Pinpoint the cell where the given text exists, returning its (X, Y) midpoint coordinate. 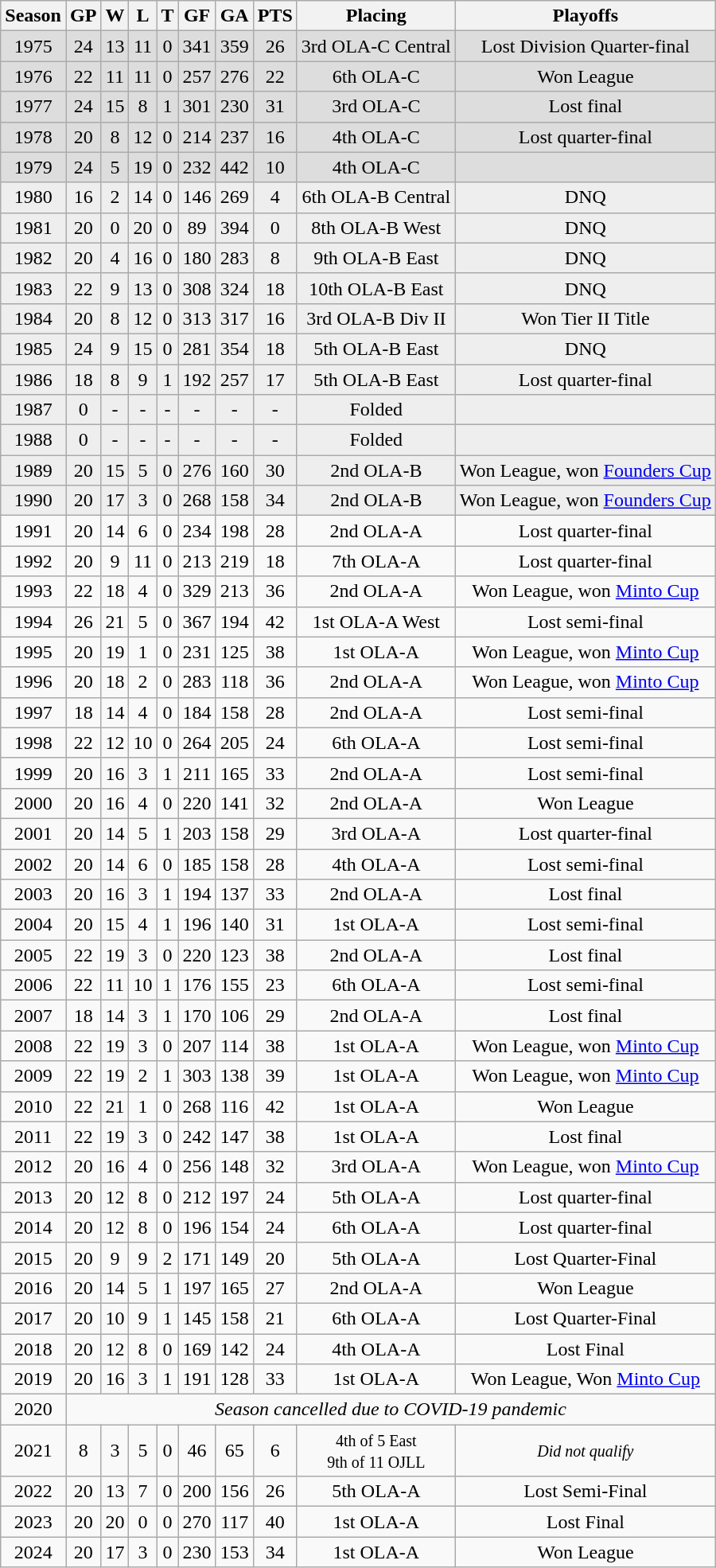
Lost Division Quarter-final (586, 46)
117 (234, 1522)
147 (234, 1137)
146 (197, 197)
Season cancelled due to COVID-19 pandemic (390, 1410)
2019 (33, 1379)
137 (234, 895)
30 (275, 470)
1980 (33, 197)
6th OLA-B Central (376, 197)
1983 (33, 288)
4th of 5 East9th of 11 OJLL (376, 1450)
Did not qualify (586, 1450)
1986 (33, 380)
308 (197, 288)
1993 (33, 591)
191 (197, 1379)
232 (197, 167)
125 (234, 652)
10th OLA-B East (376, 288)
39 (275, 1076)
1975 (33, 46)
27 (275, 1288)
2013 (33, 1197)
1977 (33, 107)
234 (197, 531)
256 (197, 1167)
269 (234, 197)
1976 (33, 76)
138 (234, 1076)
2001 (33, 833)
170 (197, 1016)
154 (234, 1227)
394 (234, 228)
2005 (33, 955)
1998 (33, 743)
1995 (33, 652)
169 (197, 1349)
Season (33, 16)
128 (234, 1379)
2002 (33, 864)
2004 (33, 925)
160 (234, 470)
3rd OLA-C Central (376, 46)
2017 (33, 1318)
1999 (33, 773)
2003 (33, 895)
205 (234, 743)
Won League, Won Minto Cup (586, 1379)
149 (234, 1258)
114 (234, 1046)
153 (234, 1552)
442 (234, 167)
2024 (33, 1552)
324 (234, 288)
301 (197, 107)
1984 (33, 318)
242 (197, 1137)
219 (234, 561)
2018 (33, 1349)
145 (197, 1318)
184 (197, 712)
8th OLA-B West (376, 228)
123 (234, 955)
141 (234, 803)
9th OLA-B East (376, 258)
200 (197, 1492)
270 (197, 1522)
GF (197, 16)
2023 (33, 1522)
237 (234, 137)
176 (197, 985)
2007 (33, 1016)
1991 (33, 531)
317 (234, 318)
Placing (376, 16)
1989 (33, 470)
341 (197, 46)
171 (197, 1258)
1985 (33, 349)
6th OLA-C (376, 76)
180 (197, 258)
GA (234, 16)
Won Tier II Title (586, 318)
207 (197, 1046)
140 (234, 925)
303 (197, 1076)
203 (197, 833)
359 (234, 46)
2008 (33, 1046)
264 (197, 743)
155 (234, 985)
W (115, 16)
65 (234, 1450)
1992 (33, 561)
46 (197, 1450)
PTS (275, 16)
185 (197, 864)
211 (197, 773)
367 (197, 622)
2010 (33, 1106)
GP (83, 16)
2014 (33, 1227)
2016 (33, 1288)
329 (197, 591)
354 (234, 349)
1997 (33, 712)
1979 (33, 167)
281 (197, 349)
2012 (33, 1167)
142 (234, 1349)
L (143, 16)
Lost Semi-Final (586, 1492)
214 (197, 137)
T (167, 16)
Playoffs (586, 16)
7 (143, 1492)
116 (234, 1106)
2022 (33, 1492)
23 (275, 985)
2021 (33, 1450)
148 (234, 1167)
1994 (33, 622)
3rd OLA-C (376, 107)
2000 (33, 803)
1982 (33, 258)
198 (234, 531)
106 (234, 1016)
2015 (33, 1258)
3rd OLA-B Div II (376, 318)
1987 (33, 410)
1st OLA-A West (376, 622)
156 (234, 1492)
2009 (33, 1076)
212 (197, 1197)
1981 (33, 228)
7th OLA-A (376, 561)
40 (275, 1522)
118 (234, 682)
313 (197, 318)
1996 (33, 682)
2006 (33, 985)
231 (197, 652)
1988 (33, 440)
89 (197, 228)
2020 (33, 1410)
2011 (33, 1137)
192 (197, 380)
1978 (33, 137)
1990 (33, 501)
